From the cell containing the given text, extract its center point as [x, y] coordinate. 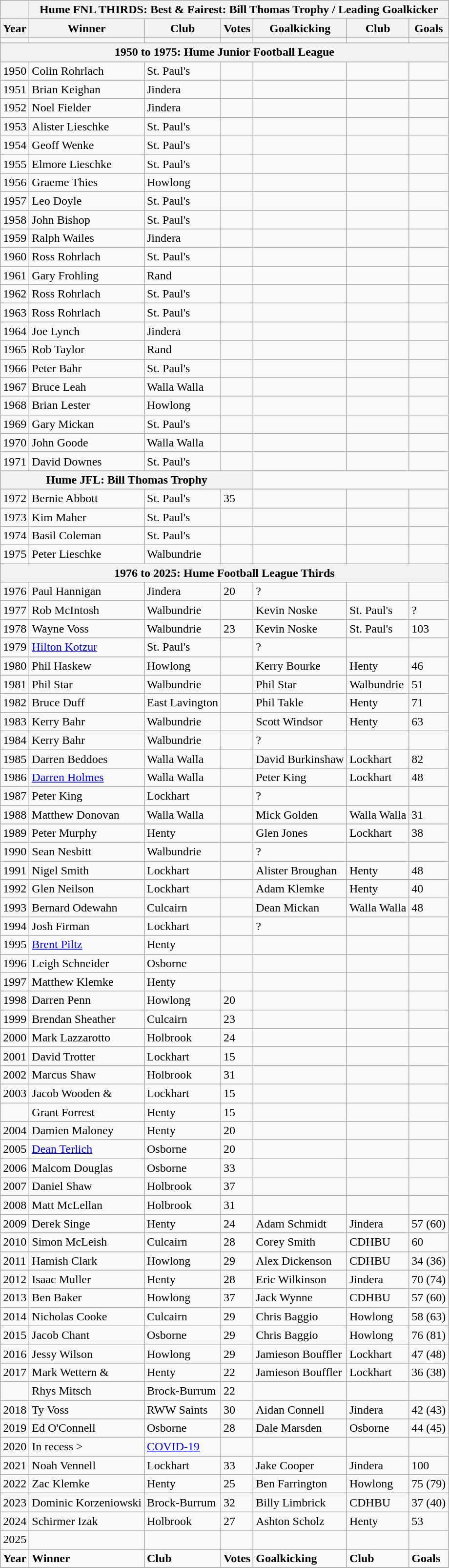
2010 [15, 1242]
42 (43) [429, 1409]
Bruce Leah [87, 387]
Glen Neilson [87, 889]
Daniel Shaw [87, 1187]
Ben Farrington [300, 1484]
Brian Keighan [87, 89]
Alex Dickenson [300, 1261]
2024 [15, 1521]
Peter Bahr [87, 368]
Dominic Korzeniowski [87, 1503]
1965 [15, 350]
Rob McIntosh [87, 610]
Graeme Thies [87, 182]
35 [237, 498]
1961 [15, 275]
Gary Mickan [87, 424]
2002 [15, 1075]
1950 to 1975: Hume Junior Football League [224, 52]
1957 [15, 201]
1956 [15, 182]
53 [429, 1521]
1988 [15, 814]
2014 [15, 1316]
44 (45) [429, 1428]
1989 [15, 833]
1991 [15, 870]
1973 [15, 517]
2005 [15, 1149]
32 [237, 1503]
1950 [15, 71]
John Goode [87, 443]
Glen Jones [300, 833]
Marcus Shaw [87, 1075]
1966 [15, 368]
Ed O'Connell [87, 1428]
Geoff Wenke [87, 145]
1974 [15, 536]
Bernard Odewahn [87, 908]
Sean Nesbitt [87, 852]
30 [237, 1409]
1958 [15, 219]
Ben Baker [87, 1298]
Mark Wettern & [87, 1372]
Ralph Wailes [87, 238]
36 (38) [429, 1372]
Nicholas Cooke [87, 1316]
Elmore Lieschke [87, 164]
Phil Takle [300, 703]
Brent Piltz [87, 945]
Leo Doyle [87, 201]
Corey Smith [300, 1242]
76 (81) [429, 1335]
1952 [15, 108]
1994 [15, 926]
Matt McLellan [87, 1205]
51 [429, 684]
Billy Limbrick [300, 1503]
1997 [15, 982]
1990 [15, 852]
2018 [15, 1409]
Nigel Smith [87, 870]
1980 [15, 666]
1992 [15, 889]
Bernie Abbott [87, 498]
103 [429, 629]
2008 [15, 1205]
1984 [15, 740]
Ashton Scholz [300, 1521]
Mick Golden [300, 814]
2015 [15, 1335]
2013 [15, 1298]
Scott Windsor [300, 721]
1993 [15, 908]
Noel Fielder [87, 108]
34 (36) [429, 1261]
2001 [15, 1056]
Eric Wilkinson [300, 1279]
Joe Lynch [87, 331]
2006 [15, 1168]
2007 [15, 1187]
Paul Hannigan [87, 592]
1967 [15, 387]
60 [429, 1242]
47 (48) [429, 1354]
63 [429, 721]
1998 [15, 1000]
Aidan Connell [300, 1409]
2025 [15, 1540]
27 [237, 1521]
Gary Frohling [87, 275]
Rhys Mitsch [87, 1391]
Peter Lieschke [87, 554]
71 [429, 703]
Noah Vennell [87, 1465]
Darren Holmes [87, 777]
2023 [15, 1503]
Hume FNL THIRDS: Best & Fairest: Bill Thomas Trophy / Leading Goalkicker [239, 10]
Matthew Klemke [87, 982]
1976 to 2025: Hume Football League Thirds [224, 573]
2017 [15, 1372]
Kim Maher [87, 517]
Rob Taylor [87, 350]
2003 [15, 1093]
37 (40) [429, 1503]
1978 [15, 629]
Mark Lazzarotto [87, 1038]
1962 [15, 294]
75 (79) [429, 1484]
2021 [15, 1465]
Hamish Clark [87, 1261]
Wayne Voss [87, 629]
David Trotter [87, 1056]
25 [237, 1484]
1995 [15, 945]
Bruce Duff [87, 703]
1985 [15, 759]
46 [429, 666]
40 [429, 889]
2011 [15, 1261]
1977 [15, 610]
1963 [15, 313]
1960 [15, 257]
1982 [15, 703]
82 [429, 759]
1986 [15, 777]
Darren Beddoes [87, 759]
Malcom Douglas [87, 1168]
1976 [15, 592]
1983 [15, 721]
1954 [15, 145]
1971 [15, 461]
Simon McLeish [87, 1242]
1981 [15, 684]
Alister Broughan [300, 870]
1959 [15, 238]
1951 [15, 89]
70 (74) [429, 1279]
John Bishop [87, 219]
Schirmer Izak [87, 1521]
1953 [15, 127]
2000 [15, 1038]
Kerry Bourke [300, 666]
Ty Voss [87, 1409]
2009 [15, 1224]
100 [429, 1465]
Adam Klemke [300, 889]
Damien Maloney [87, 1131]
RWW Saints [183, 1409]
Leigh Schneider [87, 963]
Grant Forrest [87, 1112]
2004 [15, 1131]
1968 [15, 405]
Peter Murphy [87, 833]
1969 [15, 424]
1996 [15, 963]
Josh Firman [87, 926]
Jessy Wilson [87, 1354]
Hilton Kotzur [87, 647]
2012 [15, 1279]
58 (63) [429, 1316]
Phil Haskew [87, 666]
David Downes [87, 461]
Isaac Muller [87, 1279]
Brian Lester [87, 405]
Derek Singe [87, 1224]
In recess > [87, 1447]
Adam Schmidt [300, 1224]
Jacob Wooden & [87, 1093]
East Lavington [183, 703]
Jake Cooper [300, 1465]
Basil Coleman [87, 536]
2019 [15, 1428]
Hume JFL: Bill Thomas Trophy [127, 480]
Dale Marsden [300, 1428]
2016 [15, 1354]
David Burkinshaw [300, 759]
Alister Lieschke [87, 127]
1964 [15, 331]
1975 [15, 554]
Dean Terlich [87, 1149]
Colin Rohrlach [87, 71]
38 [429, 833]
Brendan Sheather [87, 1019]
Dean Mickan [300, 908]
1955 [15, 164]
1979 [15, 647]
1970 [15, 443]
Matthew Donovan [87, 814]
1999 [15, 1019]
1972 [15, 498]
1987 [15, 796]
Darren Penn [87, 1000]
2022 [15, 1484]
Jack Wynne [300, 1298]
COVID-19 [183, 1447]
Zac Klemke [87, 1484]
Jacob Chant [87, 1335]
2020 [15, 1447]
